For the text-containing cell, return its midpoint in (x, y) coordinate format. 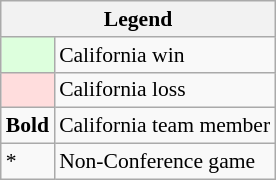
* (28, 162)
Legend (138, 19)
Bold (28, 126)
California loss (164, 90)
California team member (164, 126)
Non-Conference game (164, 162)
California win (164, 55)
